Identify which cell holds the provided text, then report its [X, Y] central coordinate. 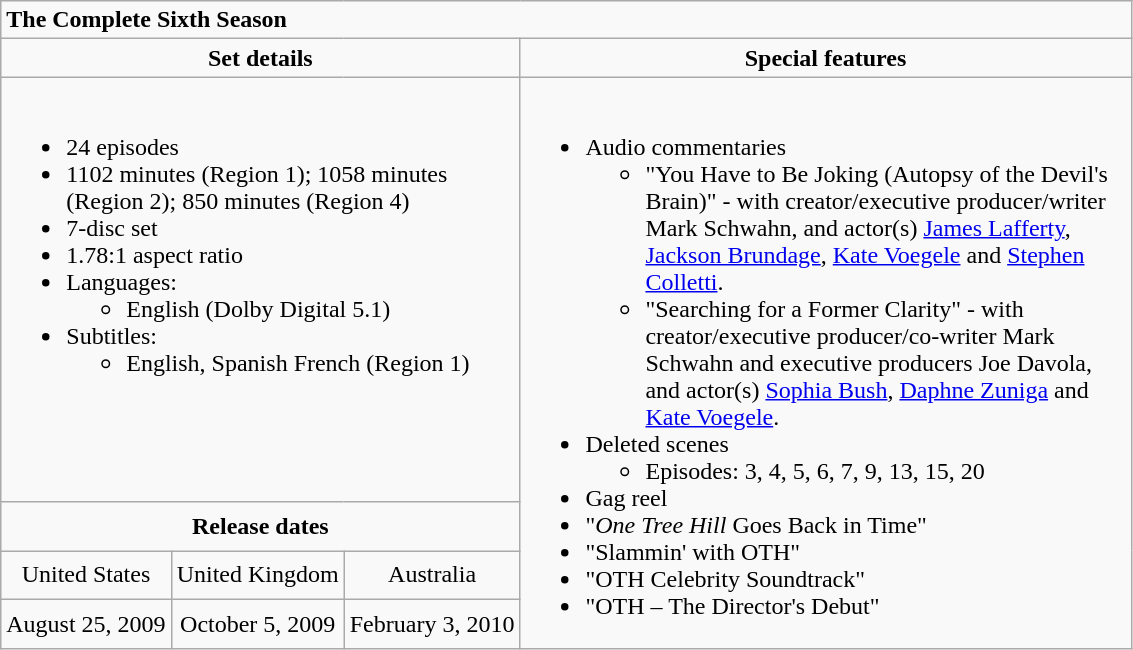
The Complete Sixth Season [566, 20]
February 3, 2010 [432, 624]
United Kingdom [258, 576]
Australia [432, 576]
August 25, 2009 [86, 624]
United States [86, 576]
Set details [260, 58]
Special features [826, 58]
Release dates [260, 526]
October 5, 2009 [258, 624]
